Determine the (X, Y) coordinate at the center of the cell enclosing the given text.  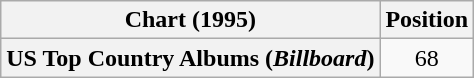
68 (427, 58)
Position (427, 20)
Chart (1995) (190, 20)
US Top Country Albums (Billboard) (190, 58)
